Detect which cell encompasses the target text, then output its [X, Y] center coordinate. 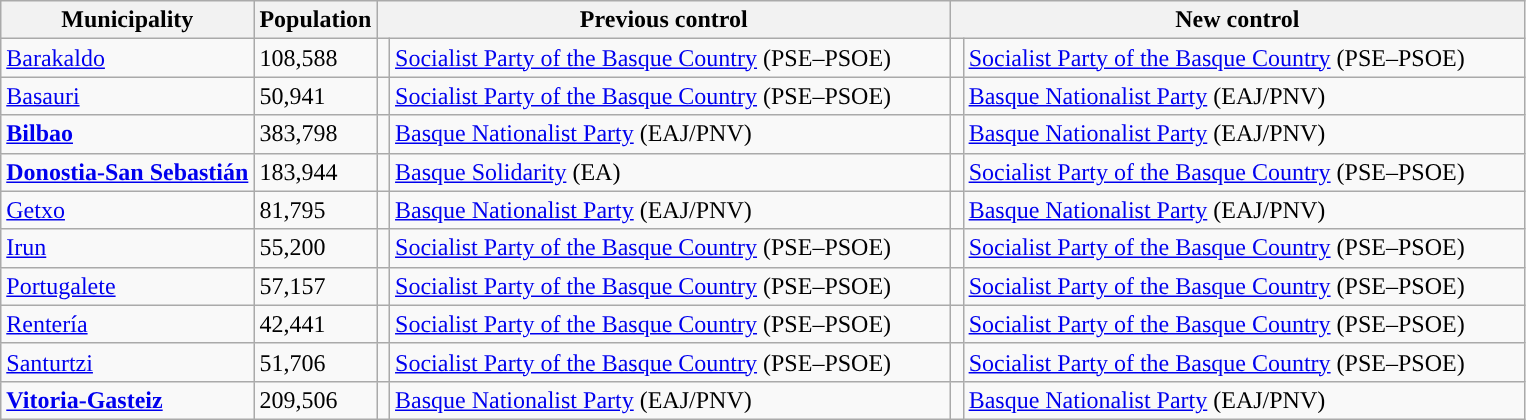
209,506 [316, 400]
Donostia-San Sebastián [128, 172]
42,441 [316, 324]
Municipality [128, 20]
51,706 [316, 362]
183,944 [316, 172]
Rentería [128, 324]
Vitoria-Gasteiz [128, 400]
Bilbao [128, 134]
Basque Solidarity (EA) [670, 172]
50,941 [316, 96]
Previous control [664, 20]
57,157 [316, 286]
Barakaldo [128, 58]
Santurtzi [128, 362]
383,798 [316, 134]
108,588 [316, 58]
81,795 [316, 210]
Basauri [128, 96]
Portugalete [128, 286]
55,200 [316, 248]
New control [1238, 20]
Getxo [128, 210]
Population [316, 20]
Irun [128, 248]
